Return (x, y) of the center of cell containing provided text 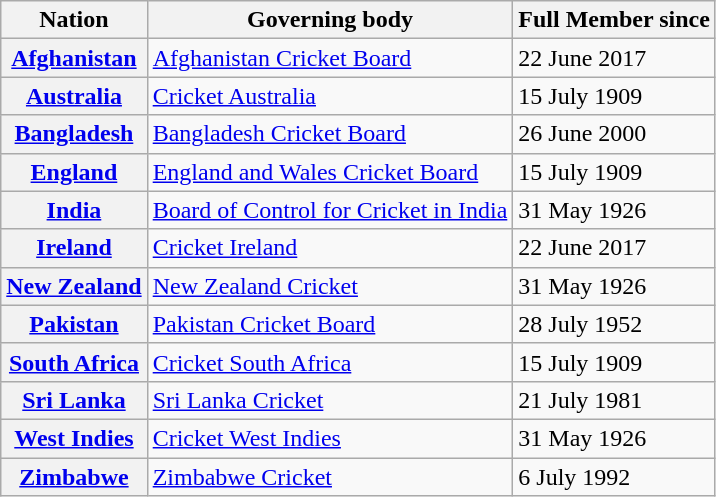
New Zealand Cricket (330, 286)
Bangladesh Cricket Board (330, 134)
26 June 2000 (614, 134)
Zimbabwe Cricket (330, 477)
Pakistan (74, 324)
Cricket West Indies (330, 438)
Afghanistan Cricket Board (330, 58)
India (74, 210)
Afghanistan (74, 58)
Cricket Ireland (330, 248)
New Zealand (74, 286)
Governing body (330, 20)
Ireland (74, 248)
Zimbabwe (74, 477)
Cricket Australia (330, 96)
21 July 1981 (614, 400)
Pakistan Cricket Board (330, 324)
Bangladesh (74, 134)
Sri Lanka Cricket (330, 400)
Cricket South Africa (330, 362)
South Africa (74, 362)
England and Wales Cricket Board (330, 172)
West Indies (74, 438)
Nation (74, 20)
6 July 1992 (614, 477)
Board of Control for Cricket in India (330, 210)
Australia (74, 96)
England (74, 172)
28 July 1952 (614, 324)
Sri Lanka (74, 400)
Full Member since (614, 20)
